Locate the cell with the specified text and output its [X, Y] center coordinate. 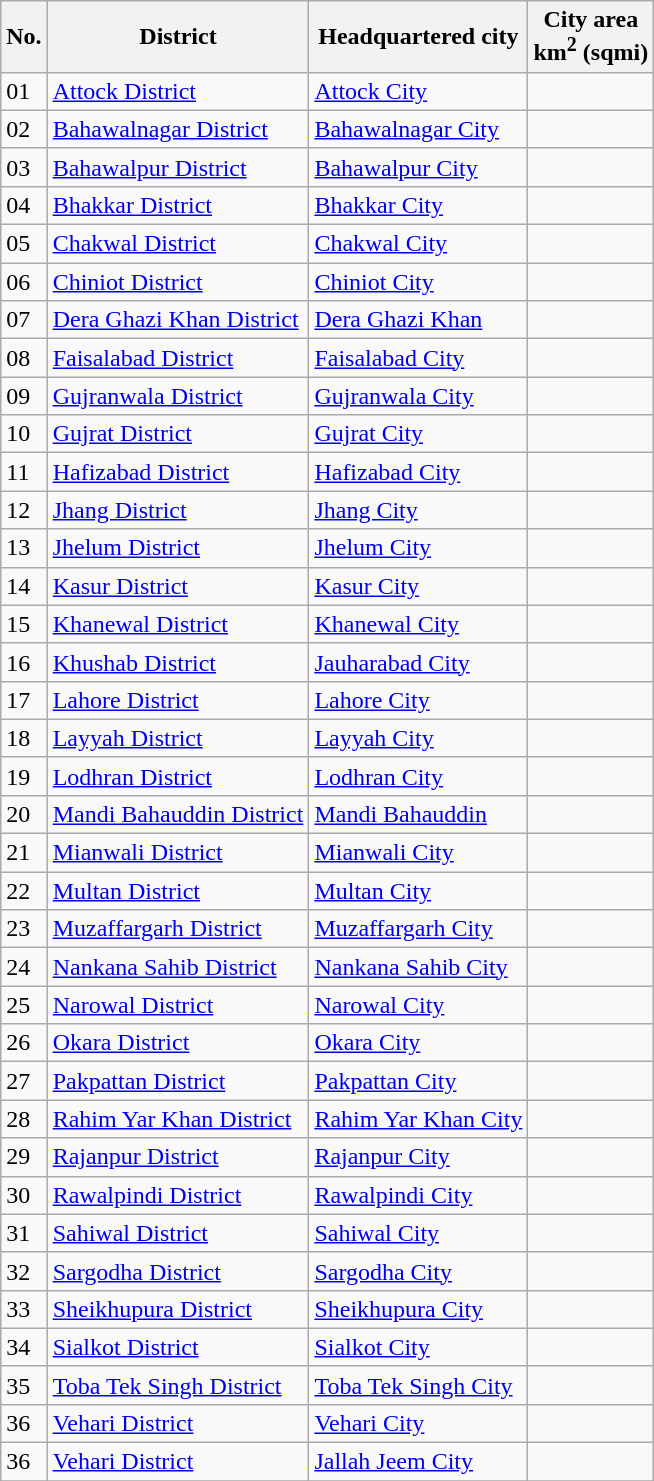
Chakwal City [418, 244]
Chiniot City [418, 282]
11 [24, 472]
Jhelum District [178, 548]
City areakm2 (sqmi) [591, 37]
Pakpattan City [418, 1081]
Rajanpur City [418, 1157]
22 [24, 891]
Dera Ghazi Khan [418, 320]
Jhang City [418, 510]
Layyah District [178, 738]
Lahore District [178, 700]
Sahiwal City [418, 1233]
Sialkot District [178, 1347]
Bahawalpur District [178, 167]
Rawalpindi City [418, 1195]
Jallah Jeem City [418, 1462]
Toba Tek Singh District [178, 1385]
Nankana Sahib City [418, 967]
15 [24, 624]
30 [24, 1195]
Bhakkar City [418, 205]
Mandi Bahauddin [418, 814]
Faisalabad City [418, 358]
Narowal District [178, 1005]
Toba Tek Singh City [418, 1385]
Mandi Bahauddin District [178, 814]
Jhang District [178, 510]
17 [24, 700]
Okara City [418, 1043]
Gujrat City [418, 434]
Kasur City [418, 586]
Khushab District [178, 662]
Jauharabad City [418, 662]
21 [24, 853]
33 [24, 1309]
Sialkot City [418, 1347]
Bhakkar District [178, 205]
Chiniot District [178, 282]
Sheikhupura City [418, 1309]
Sargodha District [178, 1271]
07 [24, 320]
29 [24, 1157]
Bahawalnagar City [418, 129]
No. [24, 37]
Okara District [178, 1043]
34 [24, 1347]
Lahore City [418, 700]
35 [24, 1385]
Rajanpur District [178, 1157]
Rawalpindi District [178, 1195]
Nankana Sahib District [178, 967]
Narowal City [418, 1005]
28 [24, 1119]
Attock District [178, 91]
Sahiwal District [178, 1233]
Sargodha City [418, 1271]
Mianwali District [178, 853]
Gujranwala District [178, 396]
Sheikhupura District [178, 1309]
27 [24, 1081]
18 [24, 738]
03 [24, 167]
14 [24, 586]
04 [24, 205]
20 [24, 814]
23 [24, 929]
Lodhran City [418, 776]
Muzaffargarh District [178, 929]
01 [24, 91]
25 [24, 1005]
12 [24, 510]
Rahim Yar Khan City [418, 1119]
Multan City [418, 891]
Kasur District [178, 586]
Headquartered city [418, 37]
Muzaffargarh City [418, 929]
Gujrat District [178, 434]
08 [24, 358]
Faisalabad District [178, 358]
Vehari City [418, 1423]
Attock City [418, 91]
Layyah City [418, 738]
Chakwal District [178, 244]
31 [24, 1233]
Bahawalnagar District [178, 129]
Pakpattan District [178, 1081]
Rahim Yar Khan District [178, 1119]
Mianwali City [418, 853]
Lodhran District [178, 776]
13 [24, 548]
05 [24, 244]
02 [24, 129]
16 [24, 662]
26 [24, 1043]
Dera Ghazi Khan District [178, 320]
Jhelum City [418, 548]
32 [24, 1271]
Khanewal District [178, 624]
06 [24, 282]
10 [24, 434]
Gujranwala City [418, 396]
09 [24, 396]
19 [24, 776]
Hafizabad City [418, 472]
Bahawalpur City [418, 167]
Multan District [178, 891]
District [178, 37]
Khanewal City [418, 624]
24 [24, 967]
Hafizabad District [178, 472]
